Locate the cell with the specified text and output its [x, y] center coordinate. 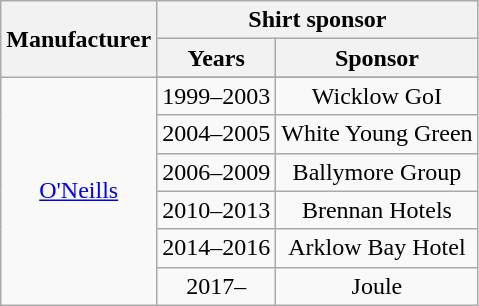
2006–2009 [216, 172]
Years [216, 58]
Joule [377, 286]
Ballymore Group [377, 172]
2010–2013 [216, 210]
Manufacturer [79, 39]
O'Neills [79, 191]
Arklow Bay Hotel [377, 248]
White Young Green [377, 134]
2014–2016 [216, 248]
1999–2003 [216, 96]
2004–2005 [216, 134]
Shirt sponsor [318, 20]
2017– [216, 286]
Brennan Hotels [377, 210]
Wicklow GoI [377, 96]
Sponsor [377, 58]
